Capture the cell that displays the provided text and extract its [X, Y] central coordinate. 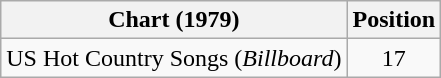
Chart (1979) [174, 20]
US Hot Country Songs (Billboard) [174, 58]
17 [394, 58]
Position [394, 20]
